Search for the cell housing the specified text and yield its (X, Y) center coordinate. 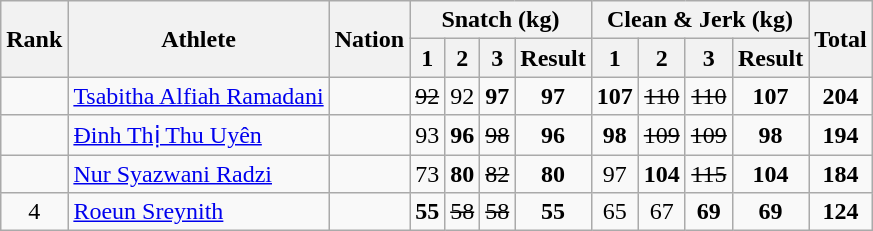
Tsabitha Alfiah Ramadani (198, 96)
67 (662, 212)
4 (34, 212)
124 (841, 212)
Roeun Sreynith (198, 212)
194 (841, 135)
73 (428, 173)
Snatch (kg) (501, 20)
65 (614, 212)
Rank (34, 39)
115 (708, 173)
Total (841, 39)
Nation (369, 39)
93 (428, 135)
Đinh Thị Thu Uyên (198, 135)
184 (841, 173)
204 (841, 96)
Clean & Jerk (kg) (700, 20)
Athlete (198, 39)
Nur Syazwani Radzi (198, 173)
82 (498, 173)
